Capture the cell that displays the provided text and extract its (X, Y) central coordinate. 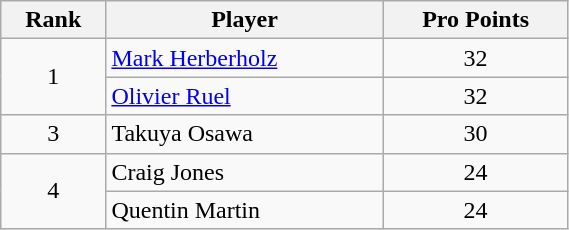
30 (476, 134)
Mark Herberholz (244, 58)
Player (244, 20)
4 (54, 191)
Craig Jones (244, 172)
Takuya Osawa (244, 134)
3 (54, 134)
Olivier Ruel (244, 96)
Rank (54, 20)
Quentin Martin (244, 210)
Pro Points (476, 20)
1 (54, 77)
